Identify which cell holds the provided text, then report its (x, y) central coordinate. 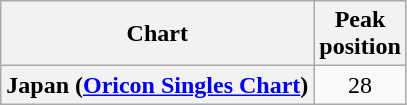
28 (360, 85)
Japan (Oricon Singles Chart) (158, 85)
Peakposition (360, 34)
Chart (158, 34)
